Return (X, Y) of the center of cell containing provided text 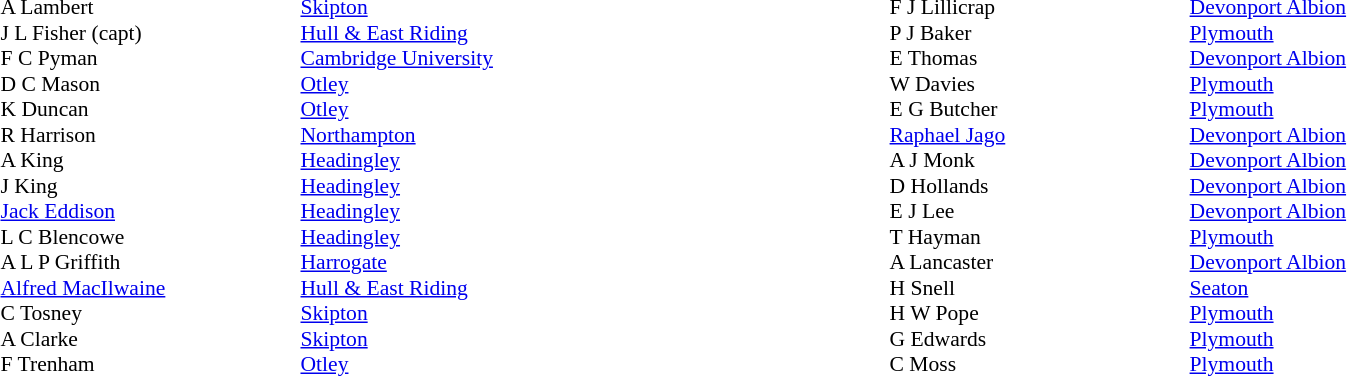
Seaton (1268, 288)
R Harrison (150, 135)
Harrogate (396, 263)
D C Mason (150, 84)
W Davies (1040, 84)
F C Pyman (150, 59)
H W Pope (1040, 313)
Northampton (396, 135)
G Edwards (1040, 339)
E G Butcher (1040, 109)
J L Fisher (capt) (150, 33)
A Clarke (150, 339)
Cambridge University (396, 59)
A King (150, 161)
Jack Eddison (150, 211)
H Snell (1040, 288)
T Hayman (1040, 237)
A Lancaster (1040, 263)
K Duncan (150, 109)
Alfred MacIlwaine (150, 288)
E J Lee (1040, 211)
P J Baker (1040, 33)
C Tosney (150, 313)
A L P Griffith (150, 263)
D Hollands (1040, 186)
E Thomas (1040, 59)
A J Monk (1040, 161)
J King (150, 186)
L C Blencowe (150, 237)
Raphael Jago (1040, 135)
